Locate the cell with the specified text and output its [x, y] center coordinate. 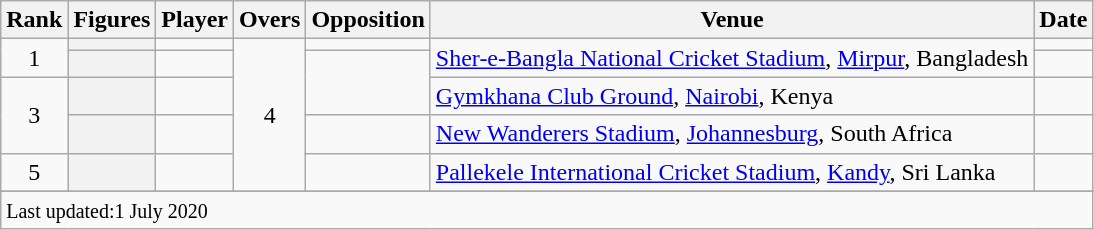
Figures [112, 20]
Sher-e-Bangla National Cricket Stadium, Mirpur, Bangladesh [732, 58]
Rank [34, 20]
Date [1064, 20]
Gymkhana Club Ground, Nairobi, Kenya [732, 96]
3 [34, 115]
1 [34, 58]
Opposition [368, 20]
Pallekele International Cricket Stadium, Kandy, Sri Lanka [732, 172]
5 [34, 172]
Last updated:1 July 2020 [547, 210]
Overs [270, 20]
4 [270, 115]
New Wanderers Stadium, Johannesburg, South Africa [732, 134]
Venue [732, 20]
Player [195, 20]
